Locate the cell with the specified text and output its [X, Y] center coordinate. 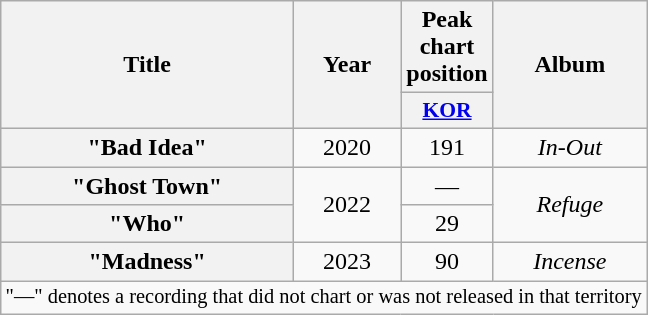
2020 [346, 147]
"Madness" [148, 262]
Incense [570, 262]
"Bad Idea" [148, 147]
Album [570, 65]
KOR [447, 111]
"—" denotes a recording that did not chart or was not released in that territory [324, 298]
Peak chart position [447, 47]
Title [148, 65]
"Who" [148, 224]
2022 [346, 204]
Refuge [570, 204]
Year [346, 65]
2023 [346, 262]
90 [447, 262]
— [447, 185]
In-Out [570, 147]
191 [447, 147]
"Ghost Town" [148, 185]
29 [447, 224]
